Determine the (X, Y) coordinate at the center of the cell enclosing the given text.  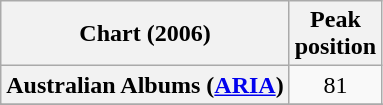
Chart (2006) (145, 34)
Peak position (335, 34)
81 (335, 85)
Australian Albums (ARIA) (145, 85)
